Find where the given text appears and provide that cell's center as (x, y) coordinate. 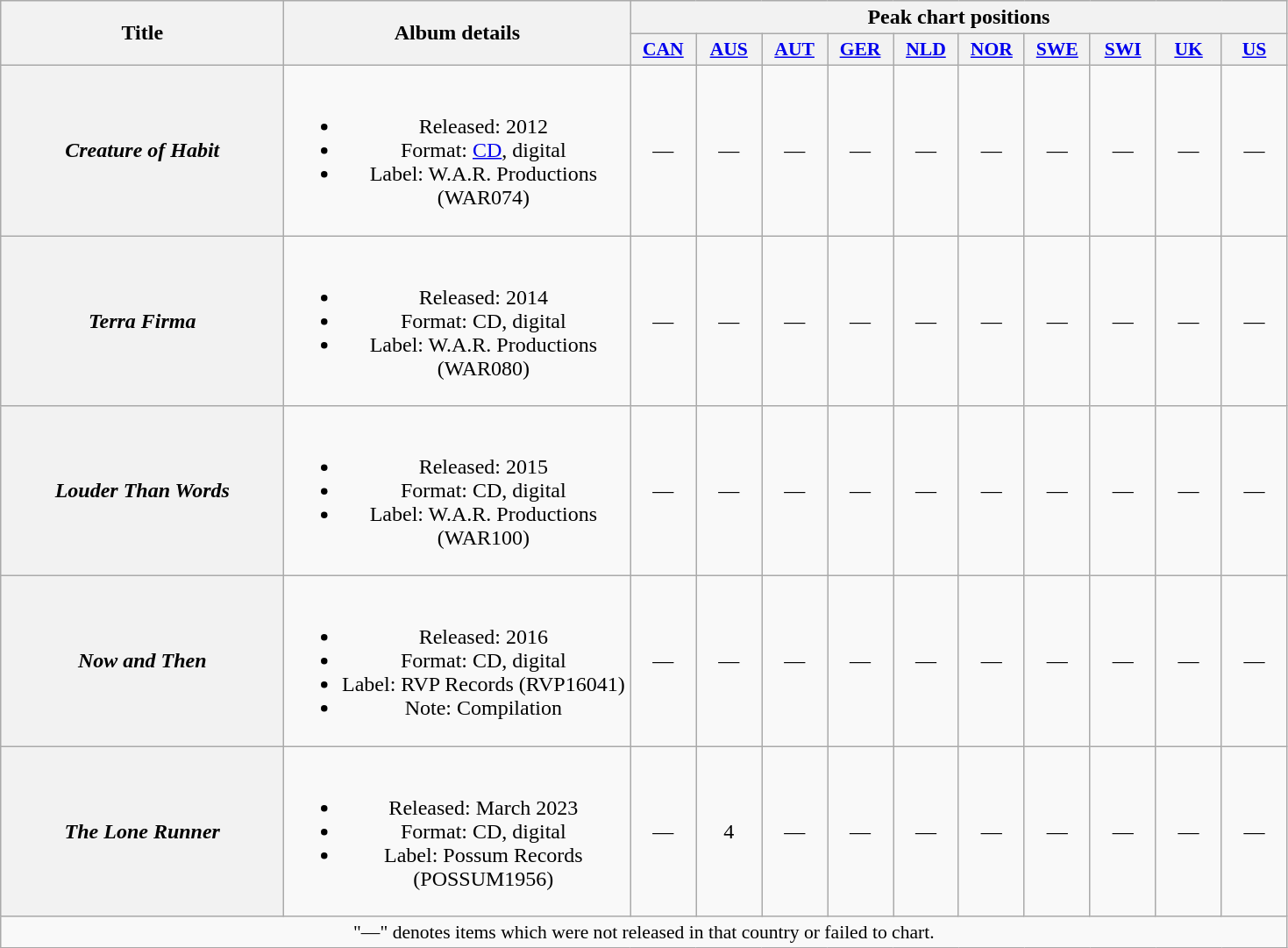
4 (729, 831)
UK (1189, 50)
SWI (1122, 50)
Released: 2015Format: CD, digitalLabel: W.A.R. Productions (WAR100) (458, 491)
Released: March 2023Format: CD, digitalLabel: Possum Records (POSSUM1956) (458, 831)
Album details (458, 33)
AUS (729, 50)
Released: 2014Format: CD, digitalLabel: W.A.R. Productions (WAR080) (458, 320)
Creature of Habit (142, 150)
"—" denotes items which were not released in that country or failed to chart. (644, 932)
GER (861, 50)
NLD (926, 50)
Released: 2016Format: CD, digitalLabel: RVP Records (RVP16041)Note: Compilation (458, 661)
NOR (991, 50)
Peak chart positions (959, 18)
Released: 2012Format: CD, digitalLabel: W.A.R. Productions (WAR074) (458, 150)
Terra Firma (142, 320)
Now and Then (142, 661)
Louder Than Words (142, 491)
US (1254, 50)
CAN (663, 50)
AUT (794, 50)
Title (142, 33)
SWE (1057, 50)
The Lone Runner (142, 831)
